For the text-containing cell, return its midpoint in [X, Y] coordinate format. 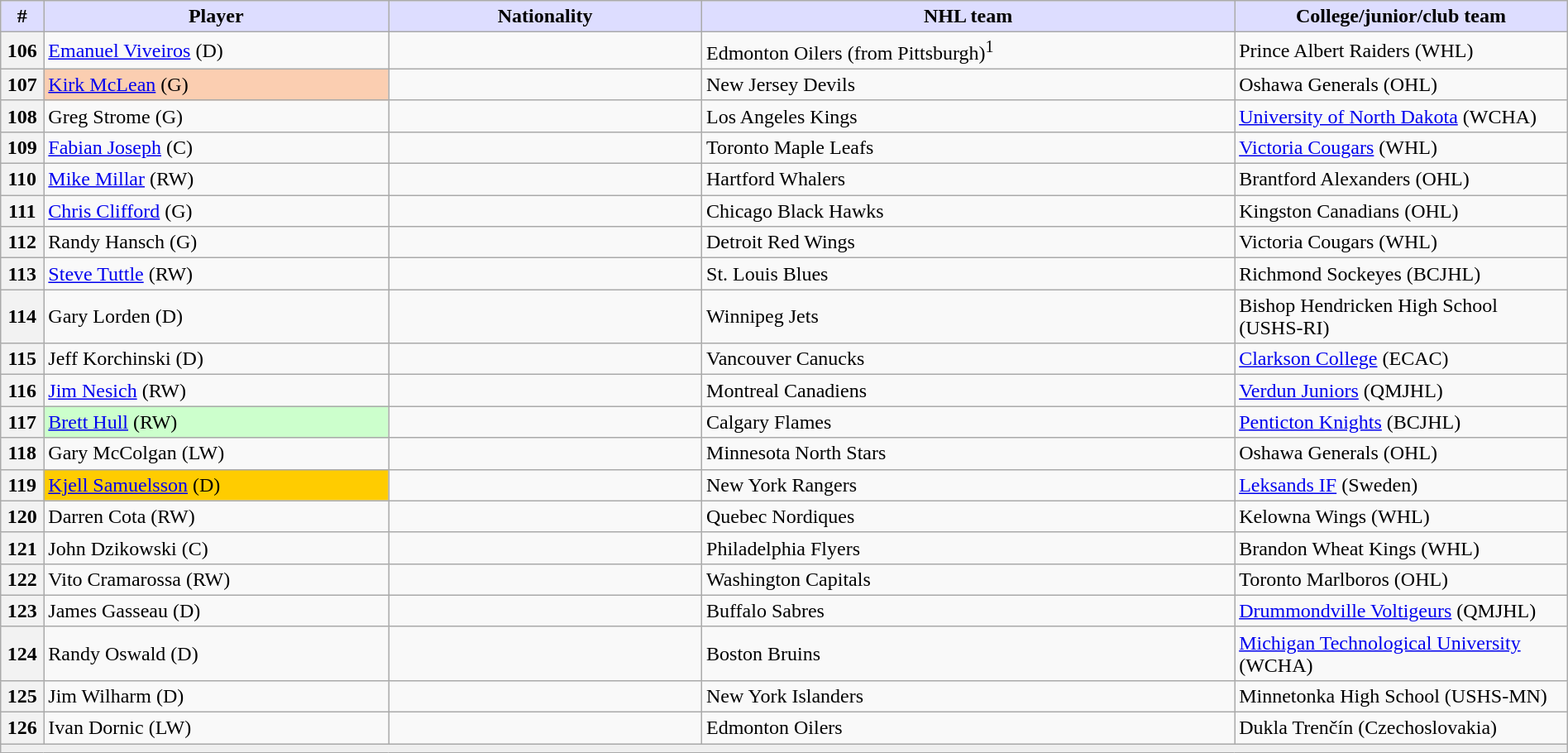
John Dzikowski (C) [217, 548]
119 [22, 485]
Kirk McLean (G) [217, 84]
Greg Strome (G) [217, 116]
Kelowna Wings (WHL) [1401, 516]
Montreal Canadiens [968, 391]
Jim Nesich (RW) [217, 391]
Verdun Juniors (QMJHL) [1401, 391]
Edmonton Oilers (from Pittsburgh)1 [968, 51]
Randy Oswald (D) [217, 654]
New York Islanders [968, 696]
Vito Cramarossa (RW) [217, 579]
111 [22, 211]
120 [22, 516]
# [22, 17]
121 [22, 548]
107 [22, 84]
Los Angeles Kings [968, 116]
College/junior/club team [1401, 17]
Quebec Nordiques [968, 516]
Chicago Black Hawks [968, 211]
Minnetonka High School (USHS-MN) [1401, 696]
Calgary Flames [968, 422]
Hartford Whalers [968, 180]
Randy Hansch (G) [217, 242]
122 [22, 579]
108 [22, 116]
Jeff Korchinski (D) [217, 359]
Boston Bruins [968, 654]
Richmond Sockeyes (BCJHL) [1401, 274]
Gary Lorden (D) [217, 316]
Clarkson College (ECAC) [1401, 359]
Detroit Red Wings [968, 242]
126 [22, 728]
Jim Wilharm (D) [217, 696]
Brandon Wheat Kings (WHL) [1401, 548]
Toronto Maple Leafs [968, 147]
Michigan Technological University (WCHA) [1401, 654]
Steve Tuttle (RW) [217, 274]
New York Rangers [968, 485]
Mike Millar (RW) [217, 180]
Fabian Joseph (C) [217, 147]
Kjell Samuelsson (D) [217, 485]
Ivan Dornic (LW) [217, 728]
115 [22, 359]
Player [217, 17]
St. Louis Blues [968, 274]
NHL team [968, 17]
New Jersey Devils [968, 84]
Penticton Knights (BCJHL) [1401, 422]
Kingston Canadians (OHL) [1401, 211]
Prince Albert Raiders (WHL) [1401, 51]
112 [22, 242]
Darren Cota (RW) [217, 516]
James Gasseau (D) [217, 611]
110 [22, 180]
106 [22, 51]
117 [22, 422]
116 [22, 391]
Washington Capitals [968, 579]
Edmonton Oilers [968, 728]
Philadelphia Flyers [968, 548]
University of North Dakota (WCHA) [1401, 116]
109 [22, 147]
Emanuel Viveiros (D) [217, 51]
Brett Hull (RW) [217, 422]
Buffalo Sabres [968, 611]
Drummondville Voltigeurs (QMJHL) [1401, 611]
Minnesota North Stars [968, 453]
124 [22, 654]
Toronto Marlboros (OHL) [1401, 579]
Brantford Alexanders (OHL) [1401, 180]
125 [22, 696]
114 [22, 316]
Winnipeg Jets [968, 316]
118 [22, 453]
Nationality [546, 17]
Gary McColgan (LW) [217, 453]
123 [22, 611]
Vancouver Canucks [968, 359]
Chris Clifford (G) [217, 211]
Leksands IF (Sweden) [1401, 485]
113 [22, 274]
Bishop Hendricken High School (USHS-RI) [1401, 316]
Dukla Trenčín (Czechoslovakia) [1401, 728]
